For the text-containing cell, return its midpoint in (x, y) coordinate format. 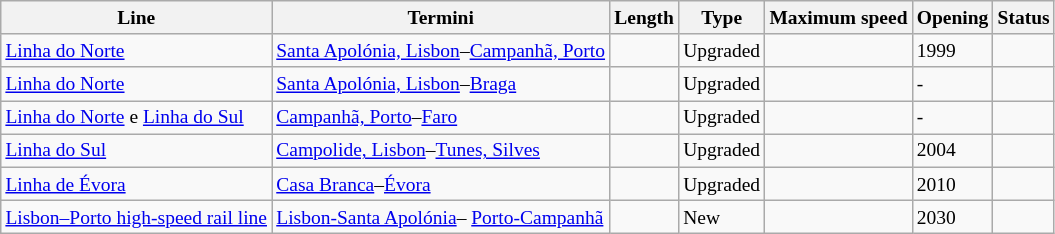
Length (644, 18)
Lisbon-Santa Apolónia– Porto-Campanhã (441, 216)
Campanhã, Porto–Faro (441, 118)
Linha do Sul (136, 150)
Campolide, Lisbon–Tunes, Silves (441, 150)
Termini (441, 18)
Maximum speed (838, 18)
1999 (952, 50)
2010 (952, 184)
Type (722, 18)
Status (1024, 18)
Opening (952, 18)
2004 (952, 150)
Linha do Norte e Linha do Sul (136, 118)
Linha de Évora (136, 184)
Line (136, 18)
Santa Apolónia, Lisbon–Campanhã, Porto (441, 50)
Lisbon–Porto high-speed rail line (136, 216)
2030 (952, 216)
New (722, 216)
Casa Branca–Évora (441, 184)
Santa Apolónia, Lisbon–Braga (441, 84)
